For the text-containing cell, return its midpoint in (X, Y) coordinate format. 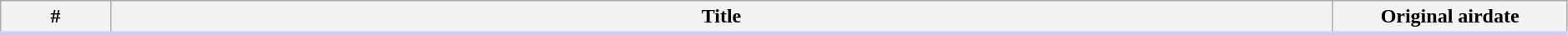
# (55, 17)
Title (722, 17)
Original airdate (1450, 17)
